Extract the [X, Y] coordinate from the center of the cell holding the provided text.  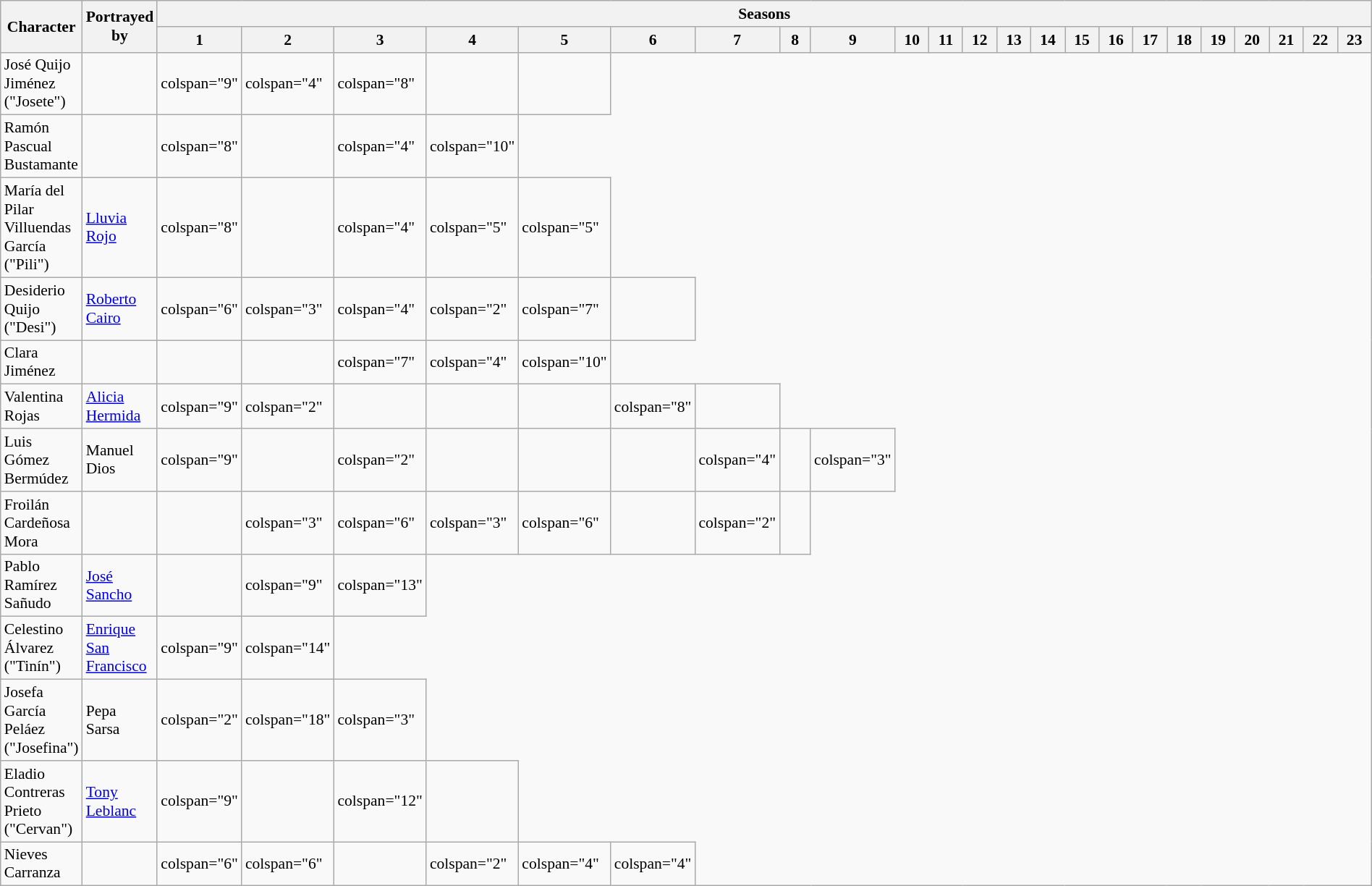
17 [1151, 40]
10 [912, 40]
23 [1355, 40]
8 [795, 40]
José Sancho [120, 585]
22 [1320, 40]
6 [653, 40]
1 [200, 40]
Josefa García Peláez ("Josefina") [42, 720]
Luis Gómez Bermúdez [42, 460]
4 [472, 40]
Lluvia Rojo [120, 228]
Froilán Cardeñosa Mora [42, 523]
12 [980, 40]
Pepa Sarsa [120, 720]
3 [379, 40]
Clara Jiménez [42, 362]
19 [1219, 40]
colspan="12" [379, 801]
Tony Leblanc [120, 801]
Ramón Pascual Bustamante [42, 146]
Pablo Ramírez Sañudo [42, 585]
Roberto Cairo [120, 308]
Character [42, 26]
2 [288, 40]
14 [1048, 40]
José Quijo Jiménez ("Josete") [42, 84]
Valentina Rojas [42, 407]
16 [1116, 40]
Celestino Álvarez ("Tinín") [42, 649]
María del Pilar Villuendas García ("Pili") [42, 228]
18 [1184, 40]
5 [564, 40]
Portrayed by [120, 26]
13 [1013, 40]
Seasons [764, 14]
colspan="18" [288, 720]
7 [737, 40]
Enrique San Francisco [120, 649]
colspan="13" [379, 585]
11 [947, 40]
Eladio Contreras Prieto ("Cervan") [42, 801]
Alicia Hermida [120, 407]
21 [1287, 40]
9 [852, 40]
20 [1252, 40]
15 [1083, 40]
Nieves Carranza [42, 864]
Desiderio Quijo ("Desi") [42, 308]
colspan="14" [288, 649]
Manuel Dios [120, 460]
